Return (x, y) of the center of cell containing provided text 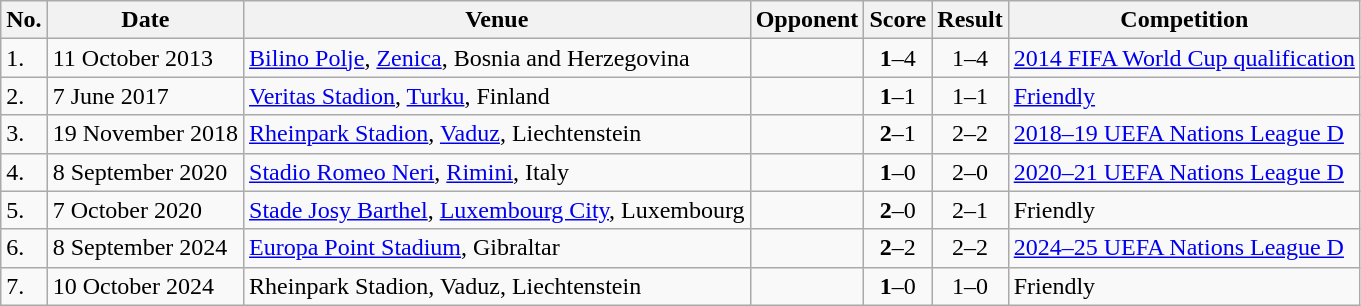
6. (24, 248)
8 September 2020 (145, 172)
19 November 2018 (145, 134)
2. (24, 96)
1. (24, 58)
3. (24, 134)
Date (145, 20)
5. (24, 210)
7 June 2017 (145, 96)
Venue (498, 20)
Score (898, 20)
10 October 2024 (145, 286)
Stade Josy Barthel, Luxembourg City, Luxembourg (498, 210)
No. (24, 20)
Opponent (807, 20)
8 September 2024 (145, 248)
Competition (1184, 20)
Result (970, 20)
Veritas Stadion, Turku, Finland (498, 96)
4. (24, 172)
2018–19 UEFA Nations League D (1184, 134)
Stadio Romeo Neri, Rimini, Italy (498, 172)
2024–25 UEFA Nations League D (1184, 248)
7 October 2020 (145, 210)
7. (24, 286)
2020–21 UEFA Nations League D (1184, 172)
11 October 2013 (145, 58)
Bilino Polje, Zenica, Bosnia and Herzegovina (498, 58)
2014 FIFA World Cup qualification (1184, 58)
Europa Point Stadium, Gibraltar (498, 248)
